Return the [X, Y] coordinate for the center point of the cell that contains the specified text.  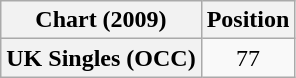
Chart (2009) [101, 20]
UK Singles (OCC) [101, 58]
Position [248, 20]
77 [248, 58]
